Output the [X, Y] coordinate of the center of the cell containing the given text.  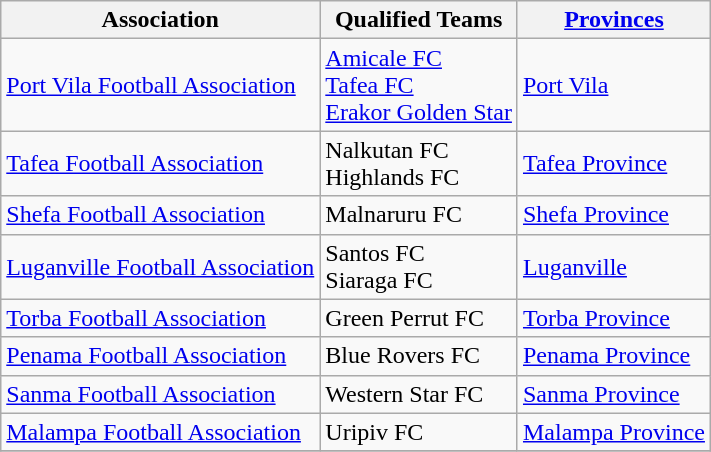
Luganville [614, 266]
Port Vila [614, 85]
Tafea Province [614, 164]
Western Star FC [419, 394]
Green Perrut FC [419, 318]
Amicale FCTafea FCErakor Golden Star [419, 85]
Sanma Province [614, 394]
Malampa Province [614, 432]
Shefa Football Association [160, 215]
Santos FCSiaraga FC [419, 266]
Torba Province [614, 318]
Malnaruru FC [419, 215]
Shefa Province [614, 215]
Blue Rovers FC [419, 356]
Nalkutan FCHighlands FC [419, 164]
Association [160, 20]
Port Vila Football Association [160, 85]
Malampa Football Association [160, 432]
Qualified Teams [419, 20]
Luganville Football Association [160, 266]
Tafea Football Association [160, 164]
Sanma Football Association [160, 394]
Penama Province [614, 356]
Torba Football Association [160, 318]
Uripiv FC [419, 432]
Penama Football Association [160, 356]
Provinces [614, 20]
